Locate the cell with the specified text and output its [x, y] center coordinate. 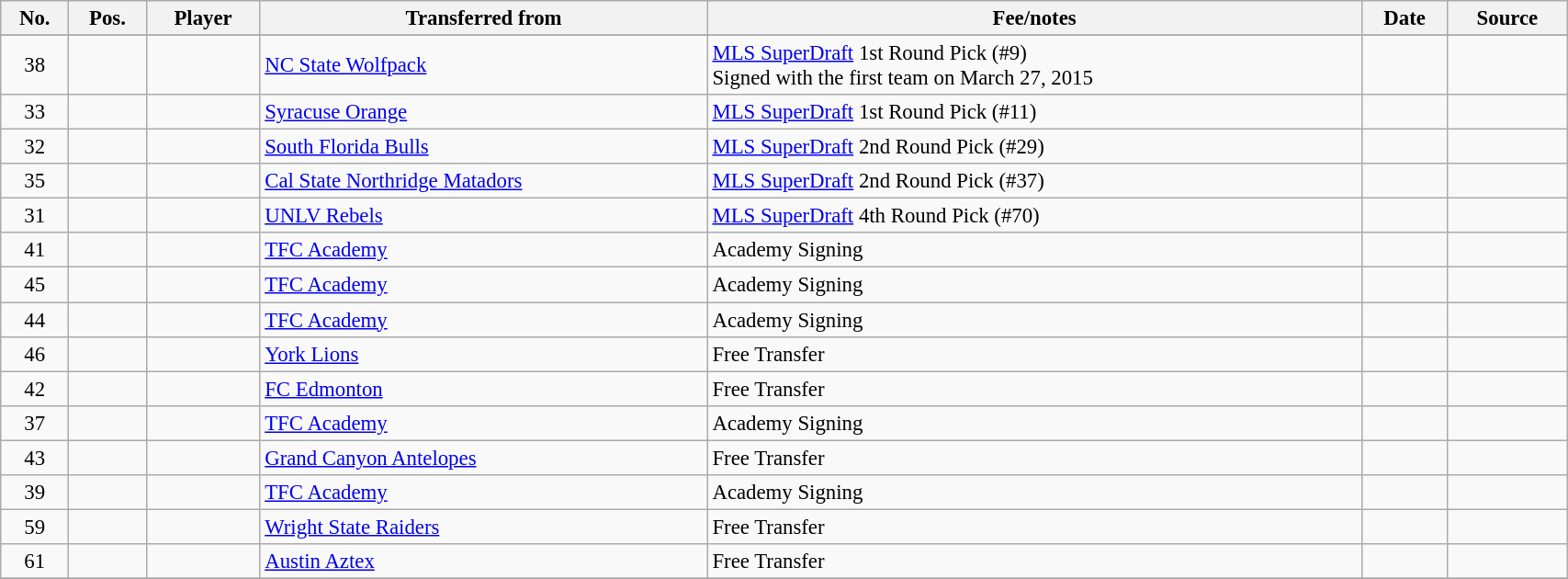
43 [35, 458]
Pos. [108, 18]
UNLV Rebels [483, 216]
41 [35, 251]
York Lions [483, 354]
61 [35, 562]
Date [1404, 18]
Player [203, 18]
NC State Wolfpack [483, 66]
44 [35, 320]
35 [35, 181]
Syracuse Orange [483, 112]
MLS SuperDraft 2nd Round Pick (#37) [1034, 181]
Austin Aztex [483, 562]
South Florida Bulls [483, 147]
38 [35, 66]
45 [35, 285]
MLS SuperDraft 1st Round Pick (#11) [1034, 112]
33 [35, 112]
39 [35, 493]
Source [1506, 18]
MLS SuperDraft 2nd Round Pick (#29) [1034, 147]
Transferred from [483, 18]
MLS SuperDraft 1st Round Pick (#9)Signed with the first team on March 27, 2015 [1034, 66]
37 [35, 423]
42 [35, 389]
32 [35, 147]
No. [35, 18]
FC Edmonton [483, 389]
Wright State Raiders [483, 527]
Cal State Northridge Matadors [483, 181]
46 [35, 354]
31 [35, 216]
Fee/notes [1034, 18]
59 [35, 527]
MLS SuperDraft 4th Round Pick (#70) [1034, 216]
Grand Canyon Antelopes [483, 458]
